Output the (X, Y) coordinate of the center of the cell containing the given text.  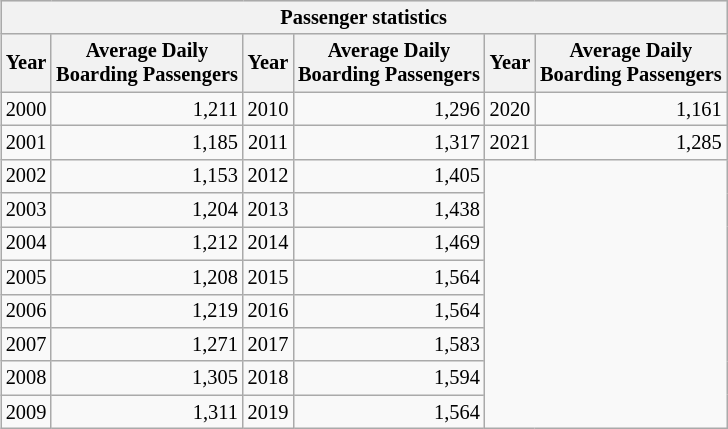
1,305 (146, 378)
1,285 (630, 142)
1,212 (146, 243)
2003 (26, 210)
1,219 (146, 311)
2013 (268, 210)
Passenger statistics (364, 17)
1,469 (388, 243)
2015 (268, 277)
2009 (26, 412)
1,438 (388, 210)
2014 (268, 243)
2012 (268, 176)
2008 (26, 378)
2021 (510, 142)
1,405 (388, 176)
2007 (26, 344)
2011 (268, 142)
2001 (26, 142)
1,594 (388, 378)
2010 (268, 109)
2006 (26, 311)
2002 (26, 176)
2005 (26, 277)
1,161 (630, 109)
1,208 (146, 277)
1,153 (146, 176)
2000 (26, 109)
1,271 (146, 344)
2016 (268, 311)
1,317 (388, 142)
1,311 (146, 412)
1,211 (146, 109)
2019 (268, 412)
1,185 (146, 142)
2020 (510, 109)
2004 (26, 243)
1,296 (388, 109)
2018 (268, 378)
2017 (268, 344)
1,204 (146, 210)
1,583 (388, 344)
